Output the [X, Y] coordinate of the center of the cell containing the given text.  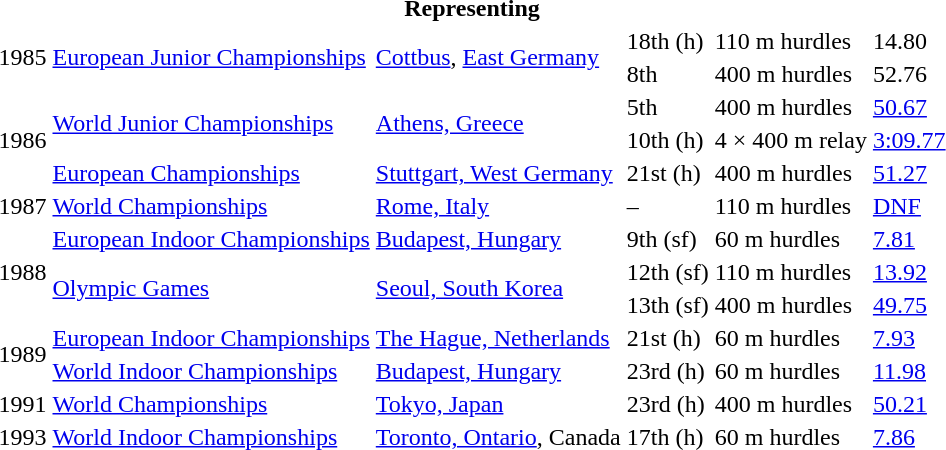
4 × 400 m relay [790, 140]
– [668, 206]
18th (h) [668, 41]
European Junior Championships [211, 58]
Seoul, South Korea [498, 288]
World Junior Championships [211, 124]
World Indoor Championships [211, 371]
8th [668, 74]
10th (h) [668, 140]
European Championships [211, 173]
Tokyo, Japan [498, 404]
Stuttgart, West Germany [498, 173]
5th [668, 107]
Cottbus, East Germany [498, 58]
Olympic Games [211, 288]
The Hague, Netherlands [498, 338]
12th (sf) [668, 272]
Athens, Greece [498, 124]
9th (sf) [668, 239]
Rome, Italy [498, 206]
13th (sf) [668, 305]
